Capture the cell that displays the provided text and extract its [X, Y] central coordinate. 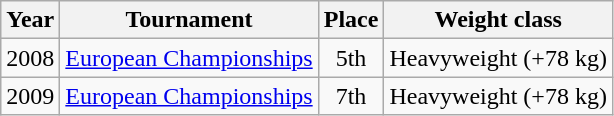
Tournament [189, 20]
Year [30, 20]
7th [351, 96]
5th [351, 58]
Weight class [498, 20]
Place [351, 20]
2009 [30, 96]
2008 [30, 58]
